Search for the cell housing the specified text and yield its [x, y] center coordinate. 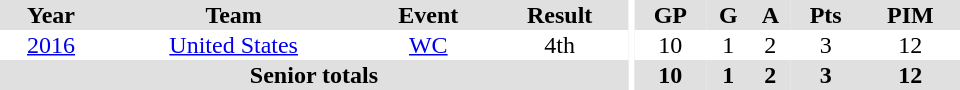
WC [428, 45]
Result [560, 15]
Pts [826, 15]
GP [670, 15]
Event [428, 15]
A [770, 15]
Year [51, 15]
4th [560, 45]
2016 [51, 45]
Senior totals [314, 75]
Team [234, 15]
PIM [910, 15]
United States [234, 45]
G [728, 15]
